Search for the cell housing the specified text and yield its (X, Y) center coordinate. 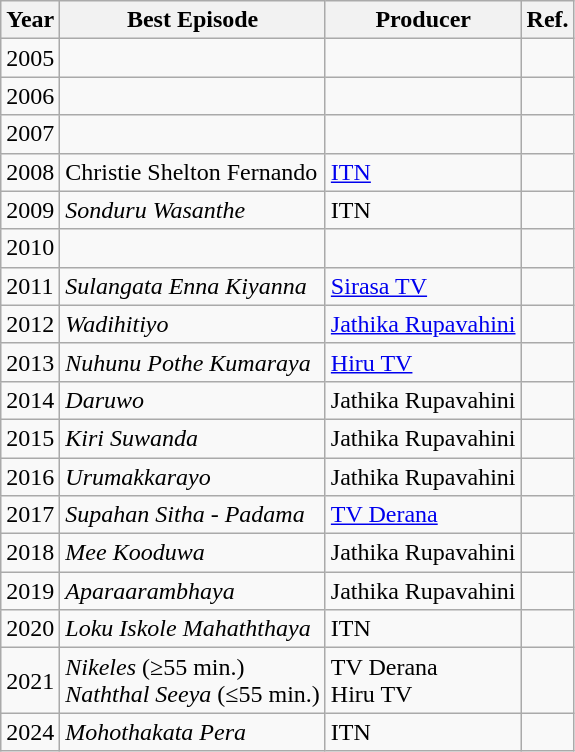
2011 (30, 286)
2019 (30, 591)
Hiru TV (423, 362)
Supahan Sitha - Padama (193, 515)
2008 (30, 172)
Daruwo (193, 400)
Nuhunu Pothe Kumaraya (193, 362)
Kiri Suwanda (193, 438)
2014 (30, 400)
Producer (423, 20)
2018 (30, 553)
TV Derana (423, 515)
2015 (30, 438)
2024 (30, 732)
2007 (30, 134)
2005 (30, 58)
2009 (30, 210)
Wadihitiyo (193, 324)
Loku Iskole Mahaththaya (193, 629)
Ref. (548, 20)
2013 (30, 362)
Christie Shelton Fernando (193, 172)
Mee Kooduwa (193, 553)
Best Episode (193, 20)
Sonduru Wasanthe (193, 210)
2017 (30, 515)
2021 (30, 680)
2020 (30, 629)
Mohothakata Pera (193, 732)
Year (30, 20)
Sirasa TV (423, 286)
2016 (30, 477)
2006 (30, 96)
2012 (30, 324)
TV DeranaHiru TV (423, 680)
Aparaarambhaya (193, 591)
Sulangata Enna Kiyanna (193, 286)
Urumakkarayo (193, 477)
2010 (30, 248)
Nikeles (≥55 min.) Naththal Seeya (≤55 min.) (193, 680)
